From the cell containing the given text, extract its center point as (x, y) coordinate. 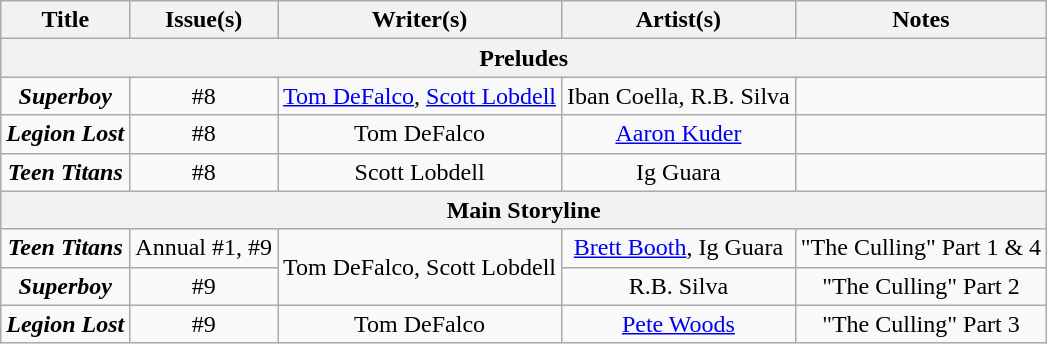
"The Culling" Part 1 & 4 (920, 248)
Iban Coella, R.B. Silva (679, 96)
Writer(s) (420, 20)
Aaron Kuder (679, 134)
Brett Booth, Ig Guara (679, 248)
Annual #1, #9 (204, 248)
"The Culling" Part 3 (920, 324)
Issue(s) (204, 20)
Title (66, 20)
Ig Guara (679, 172)
R.B. Silva (679, 286)
Artist(s) (679, 20)
Preludes (524, 58)
Pete Woods (679, 324)
"The Culling" Part 2 (920, 286)
Notes (920, 20)
Main Storyline (524, 210)
Scott Lobdell (420, 172)
